Scan for the cell matching the given text and deliver its [x, y] coordinate at center. 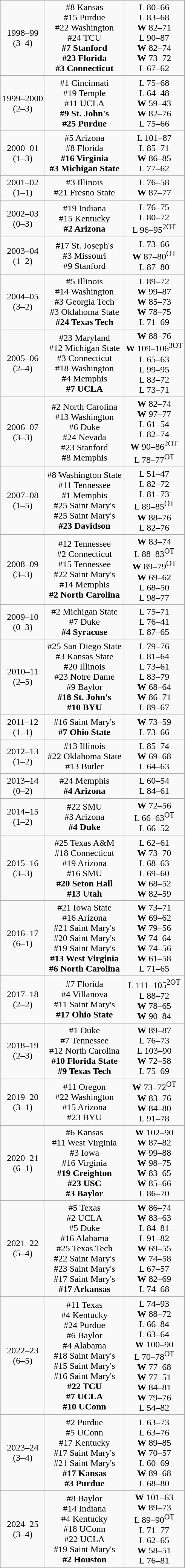
#11 Texas#4 Kentucky#24 Purdue#6 Baylor#4 Alabama#18 Saint Mary's#15 Saint Mary's#16 Saint Mary's#22 TCU#7 UCLA#10 UConn [84, 1356]
2013–14(0–2) [23, 786]
L 73–66W 87–80OTL 87–80 [154, 256]
W 73–71W 69–62W 79–56W 74–64W 74–56W 61–58L 71–65 [154, 938]
2007–08(1–5) [23, 501]
#1 Cincinnati#19 Temple#11 UCLA#9 St. John's#25 Purdue [84, 103]
#24 Memphis#4 Arizona [84, 786]
#3 Illinois#21 Fresno State [84, 188]
W 82–74W 97–77L 61–54L 82–74W 90–862OTL 78–77OT [154, 432]
L 63–73L 63–76W 89–85W 70–57L 60–69W 89–68L 68–80 [154, 1452]
W 88–76W 109–1063OTL 65–63L 99–95L 83–72L 73–71 [154, 363]
2003–04(1–2) [23, 256]
#16 Saint Mary's#7 Ohio State [84, 727]
W 72–56L 66–63OTL 66–52 [154, 817]
#5 Illinois#14 Washington#3 Georgia Tech#3 Oklahoma State#24 Texas Tech [84, 302]
#8 Washington State#11 Tennessee#1 Memphis#25 Saint Mary's#25 Saint Mary's#23 Davidson [84, 501]
2015–16(3–3) [23, 868]
L 74–93W 88–72L 66–84L 63–64W 100–90L 70–78OTW 77–68W 77–51W 84–81W 79–76L 54–82 [154, 1356]
2006–07(3–3) [23, 432]
#8 Baylor#14 Indiana#4 Kentucky#18 UConn#22 UCLA#19 Saint Mary's#2 Houston [84, 1529]
2011–12(1–1) [23, 727]
2000–01(1–3) [23, 153]
W 89–87L 76–73L 103–90W 72–58L 75–69 [154, 1051]
2001–02(1–1) [23, 188]
L 79–76L 81–64L 73–61L 83–79W 68–64W 86–71L 89–67 [154, 677]
#12 Tennessee#2 Connecticut#15 Tennessee#22 Saint Mary's#14 Memphis#2 North Carolina [84, 569]
2010–11(2–5) [23, 677]
#2 Purdue#5 UConn#17 Kentucky#17 Saint Mary's#21 Saint Mary's#17 Kansas#3 Purdue [84, 1452]
L 75–71L 76–41L 87–65 [154, 622]
W 73–59L 73–66 [154, 727]
2005–06(2–4) [23, 363]
2002–03(0–3) [23, 218]
#22 SMU#3 Arizona#4 Duke [84, 817]
2014–15(1–2) [23, 817]
#5 Arizona#8 Florida#16 Virginia#3 Michigan State [84, 153]
W 86–74W 83–63L 84–81L 91–82W 69–55W 74–58L 67–57W 82–69L 74–68 [154, 1249]
W 73–72OTW 83–76W 84–80L 91–78 [154, 1102]
#2 Michigan State#7 Duke#4 Syracuse [84, 622]
L 75–68L 64–48W 59–43W 82–76L 75–66 [154, 103]
2019–20(3–1) [23, 1102]
2018–19(2–3) [23, 1051]
#25 Texas A&M#18 Connecticut#19 Arizona#16 SMU#20 Seton Hall#13 Utah [84, 868]
2021–22(5–4) [23, 1249]
L 62–61W 73–70L 68–63L 69–60W 68–52W 82–59 [154, 868]
1998–99 (3–4) [23, 38]
#19 Indiana#15 Kentucky#2 Arizona [84, 218]
#17 St. Joseph's#3 Missouri#9 Stanford [84, 256]
L 85–74W 69–68L 64–63 [154, 757]
L 89–72W 99–87W 85–73W 78–75L 71–69 [154, 302]
#1 Duke#7 Tennessee#12 North Carolina#10 Florida State#9 Texas Tech [84, 1051]
2008–09(3–3) [23, 569]
#23 Maryland#12 Michigan State#3 Connecticut#18 Washington#4 Memphis#7 UCLA [84, 363]
#25 San Diego State#3 Kansas State#20 Illinois#23 Notre Dame#9 Baylor#18 St. John's#10 BYU [84, 677]
2009–10(0–3) [23, 622]
#11 Oregon#22 Washington#15 Arizona#23 BYU [84, 1102]
2022–23(6–5) [23, 1356]
W 102–90W 87–82 W 99–88 W 98–75W 83–65W 85–66L 86–70 [154, 1163]
L 76–58W 87–77 [154, 188]
L 51–47L 82–72L 81–73L 89–85OTW 88–76L 82–76 [154, 501]
#13 Illinois#22 Oklahoma State#13 Butler [84, 757]
L 60–54L 84–61 [154, 786]
W 83–74L 88–83OTW 89–79OTW 69–62L 68–50L 98–77 [154, 569]
#7 Florida#4 Villanova#11 Saint Mary's#17 Ohio State [84, 999]
2020–21(6–1) [23, 1163]
#2 North Carolina#13 Washington#6 Duke#24 Nevada#23 Stanford#8 Memphis [84, 432]
1999–2000(2–3) [23, 103]
2017–18(2–2) [23, 999]
2012–13(1–2) [23, 757]
L 76–75L 80–72L 96–952OT [154, 218]
2004–05(3–2) [23, 302]
#5 Texas#2 UCLA#5 Duke#16 Alabama#25 Texas Tech#22 Saint Mary's#23 Saint Mary's#17 Saint Mary's#17 Arkansas [84, 1249]
L 111–1052OTL 88–72W 78–65W 90–84 [154, 999]
#8 Kansas#15 Purdue#22 Washington#24 TCU#7 Stanford#23 Florida#3 Connecticut [84, 38]
2016–17(6–1) [23, 938]
W 101–63W 89–73L 89–90OTL 71–77L 62–65W 58–51L 76–81 [154, 1529]
#21 Iowa State#16 Arizona#21 Saint Mary's#20 Saint Mary's#19 Saint Mary's#13 West Virginia#6 North Carolina [84, 938]
L 80–66L 83–68W 82–71L 90–87W 82–74W 73–72L 67–62 [154, 38]
#6 Kansas#11 West Virginia#3 Iowa#16 Virginia#19 Creighton#23 USC#3 Baylor [84, 1163]
2024–25(3–4) [23, 1529]
2023–24(3–4) [23, 1452]
L 101–87L 85–71W 86–85L 77–62 [154, 153]
